Locate the cell with the specified text and output its [x, y] center coordinate. 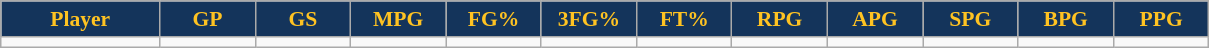
Player [80, 19]
RPG [780, 19]
MPG [398, 19]
FT% [684, 19]
GP [208, 19]
BPG [1066, 19]
FG% [494, 19]
APG [874, 19]
SPG [970, 19]
3FG% [588, 19]
GS [302, 19]
PPG [1161, 19]
